Return the [X, Y] coordinate for the center point of the cell that contains the specified text.  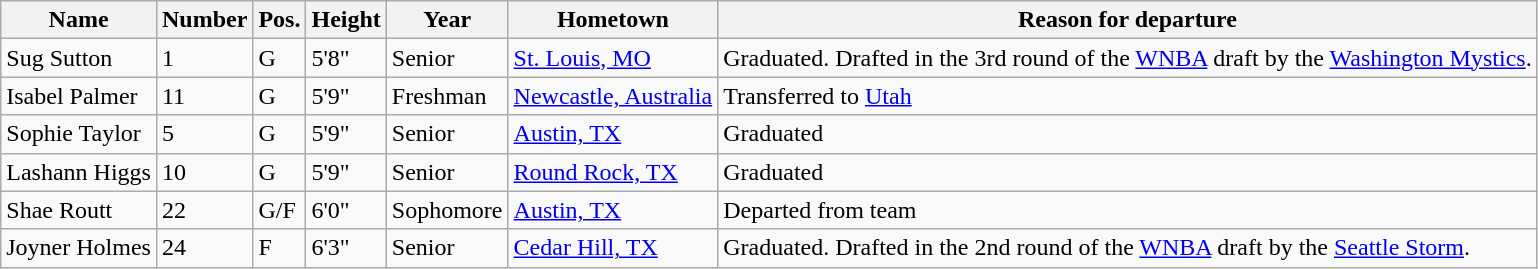
Height [346, 20]
Sug Sutton [79, 58]
5 [204, 134]
Joyner Holmes [79, 248]
Year [447, 20]
5'8" [346, 58]
Number [204, 20]
Lashann Higgs [79, 172]
Departed from team [1128, 210]
1 [204, 58]
Round Rock, TX [613, 172]
Newcastle, Australia [613, 96]
Isabel Palmer [79, 96]
Cedar Hill, TX [613, 248]
Sophomore [447, 210]
22 [204, 210]
Sophie Taylor [79, 134]
F [280, 248]
Hometown [613, 20]
11 [204, 96]
10 [204, 172]
Freshman [447, 96]
Graduated. Drafted in the 3rd round of the WNBA draft by the Washington Mystics. [1128, 58]
Pos. [280, 20]
G/F [280, 210]
24 [204, 248]
Shae Routt [79, 210]
St. Louis, MO [613, 58]
Name [79, 20]
Transferred to Utah [1128, 96]
6'3" [346, 248]
Graduated. Drafted in the 2nd round of the WNBA draft by the Seattle Storm. [1128, 248]
Reason for departure [1128, 20]
6'0" [346, 210]
